From the cell containing the given text, extract its center point as (x, y) coordinate. 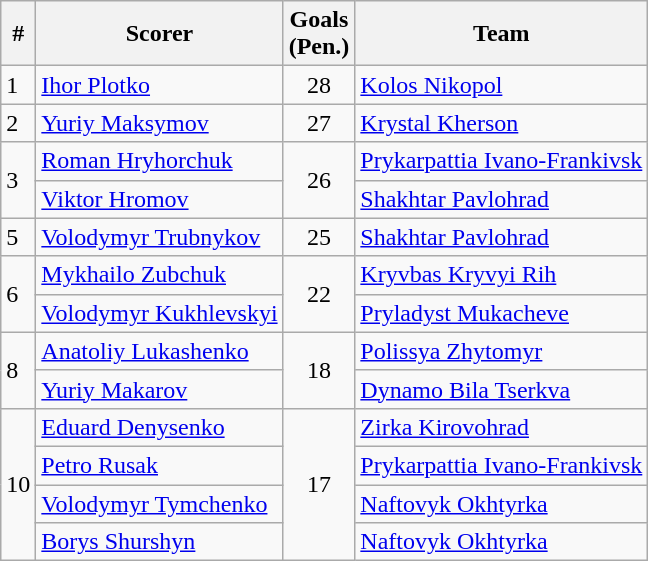
Volodymyr Kukhlevskyi (160, 313)
Borys Shurshyn (160, 542)
22 (319, 294)
Ihor Plotko (160, 85)
Volodymyr Trubnykov (160, 237)
Roman Hryhorchuk (160, 161)
Dynamo Bila Tserkva (502, 389)
Krystal Kherson (502, 123)
27 (319, 123)
Kryvbas Kryvyi Rih (502, 275)
18 (319, 370)
5 (18, 237)
Volodymyr Tymchenko (160, 503)
26 (319, 180)
Eduard Denysenko (160, 427)
Mykhailo Zubchuk (160, 275)
Yuriy Maksymov (160, 123)
Scorer (160, 34)
Yuriy Makarov (160, 389)
8 (18, 370)
Polissya Zhytomyr (502, 351)
# (18, 34)
3 (18, 180)
2 (18, 123)
1 (18, 85)
17 (319, 484)
Petro Rusak (160, 465)
Team (502, 34)
Anatoliy Lukashenko (160, 351)
6 (18, 294)
Zirka Kirovohrad (502, 427)
Pryladyst Mukacheve (502, 313)
Viktor Hromov (160, 199)
Goals(Pen.) (319, 34)
25 (319, 237)
10 (18, 484)
28 (319, 85)
Kolos Nikopol (502, 85)
